From the cell containing the given text, extract its center point as [x, y] coordinate. 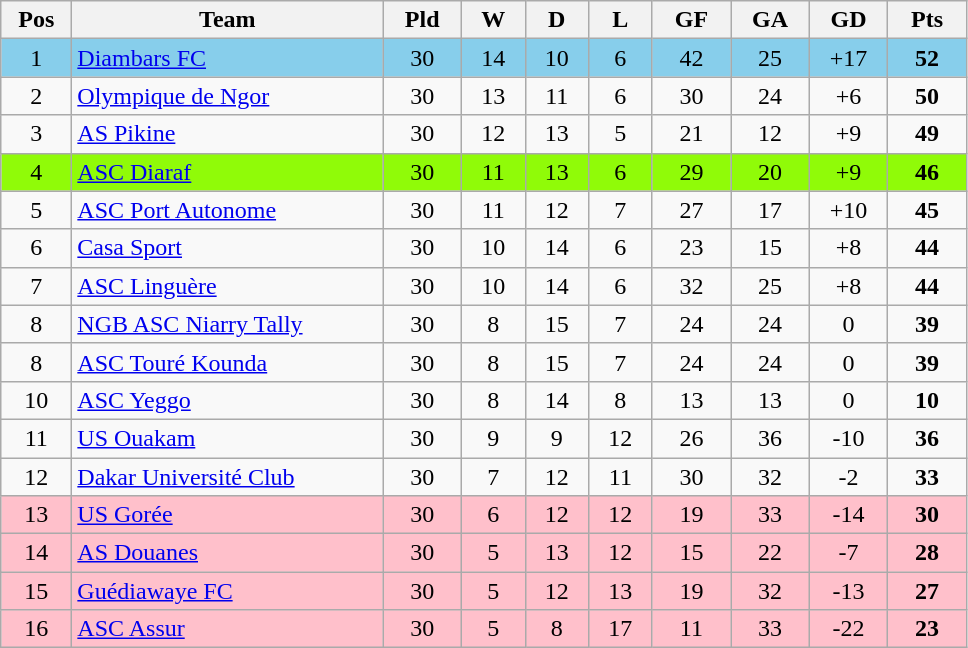
Pld [422, 20]
-22 [848, 629]
+17 [848, 58]
21 [692, 134]
45 [928, 210]
3 [36, 134]
-10 [848, 438]
42 [692, 58]
Olympique de Ngor [228, 96]
26 [692, 438]
W [493, 20]
Diambars FC [228, 58]
ASC Touré Kounda [228, 362]
50 [928, 96]
Pts [928, 20]
1 [36, 58]
4 [36, 172]
L [621, 20]
+10 [848, 210]
22 [770, 553]
GF [692, 20]
AS Pikine [228, 134]
ASC Assur [228, 629]
Guédiawaye FC [228, 591]
-14 [848, 515]
GD [848, 20]
Pos [36, 20]
-7 [848, 553]
16 [36, 629]
Casa Sport [228, 248]
ASC Yeggo [228, 400]
Team [228, 20]
49 [928, 134]
US Ouakam [228, 438]
ASC Diaraf [228, 172]
Dakar Université Club [228, 477]
28 [928, 553]
US Gorée [228, 515]
GA [770, 20]
ASC Port Autonome [228, 210]
AS Douanes [228, 553]
20 [770, 172]
+6 [848, 96]
ASC Linguère [228, 286]
D [557, 20]
29 [692, 172]
2 [36, 96]
-2 [848, 477]
NGB ASC Niarry Tally [228, 324]
-13 [848, 591]
52 [928, 58]
46 [928, 172]
